Output the [X, Y] coordinate of the center of the cell containing the given text.  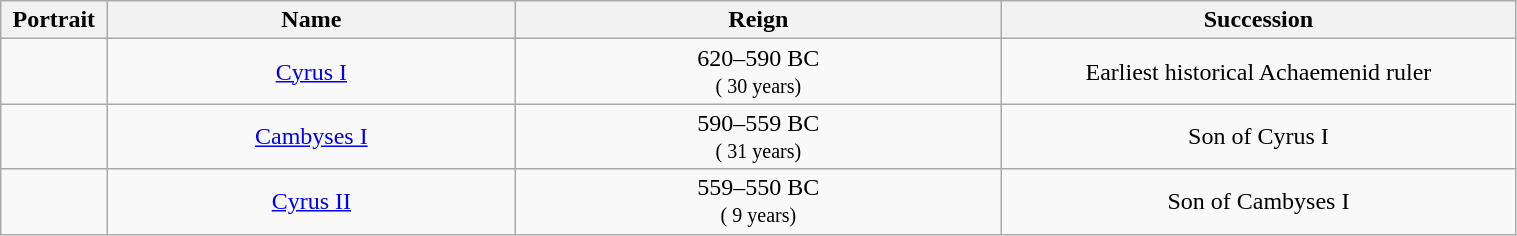
559–550 BC( 9 years) [758, 202]
Son of Cambyses I [1258, 202]
Reign [758, 20]
Succession [1258, 20]
Portrait [54, 20]
620–590 BC( 30 years) [758, 72]
Son of Cyrus I [1258, 136]
Name [312, 20]
590–559 BC( 31 years) [758, 136]
Cyrus II [312, 202]
Cyrus I [312, 72]
Earliest historical Achaemenid ruler [1258, 72]
Cambyses I [312, 136]
